Extract the (X, Y) coordinate from the center of the cell holding the provided text.  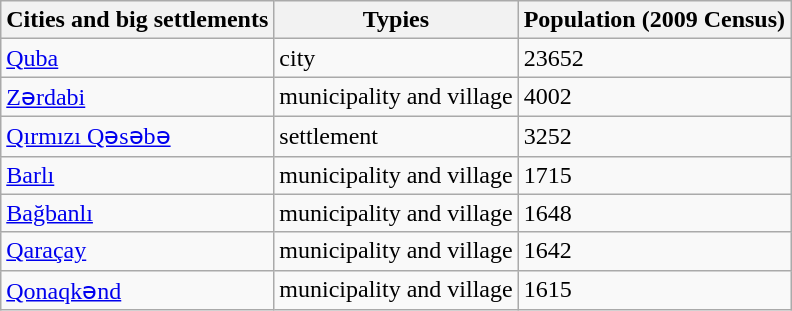
Population (2009 Census) (654, 20)
Bağbanlı (138, 213)
Barlı (138, 175)
1715 (654, 175)
settlement (396, 136)
23652 (654, 58)
city (396, 58)
1642 (654, 251)
Qırmızı Qəsəbə (138, 136)
1615 (654, 290)
Qonaqkənd (138, 290)
Quba (138, 58)
4002 (654, 97)
Cities and big settlements (138, 20)
Typies (396, 20)
Zərdabi (138, 97)
1648 (654, 213)
Qaraçay (138, 251)
3252 (654, 136)
